Pinpoint the cell where the given text exists, returning its (X, Y) midpoint coordinate. 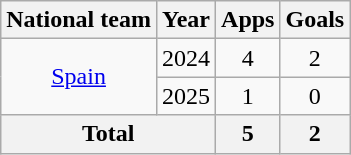
National team (79, 20)
Year (186, 20)
5 (248, 134)
2024 (186, 58)
0 (315, 96)
Total (108, 134)
Apps (248, 20)
4 (248, 58)
Goals (315, 20)
1 (248, 96)
2025 (186, 96)
Spain (79, 77)
